Identify which cell holds the provided text, then report its [x, y] central coordinate. 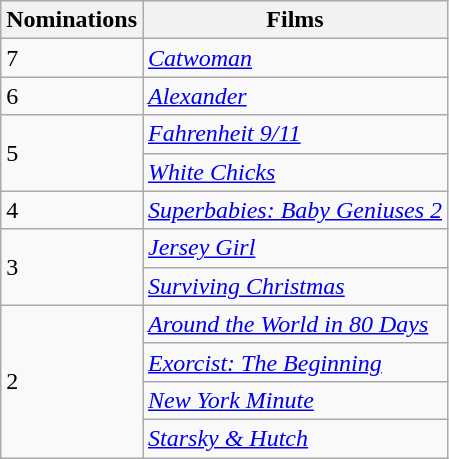
5 [72, 153]
Starsky & Hutch [294, 438]
Around the World in 80 Days [294, 324]
Surviving Christmas [294, 286]
New York Minute [294, 400]
2 [72, 381]
Fahrenheit 9/11 [294, 134]
Alexander [294, 96]
7 [72, 58]
6 [72, 96]
White Chicks [294, 172]
Jersey Girl [294, 248]
Catwoman [294, 58]
Films [294, 20]
3 [72, 267]
Nominations [72, 20]
Superbabies: Baby Geniuses 2 [294, 210]
Exorcist: The Beginning [294, 362]
4 [72, 210]
